Output the [X, Y] coordinate of the center of the cell containing the given text.  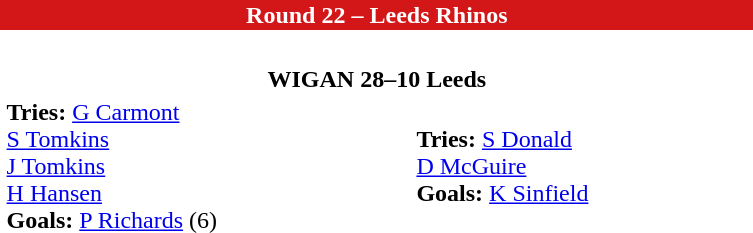
WIGAN 28–10 Leeds [376, 79]
Round 22 – Leeds Rhinos [377, 15]
